Return [x, y] of the center of cell containing provided text 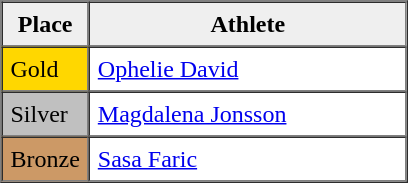
Place [46, 24]
Sasa Faric [248, 158]
Athlete [248, 24]
Gold [46, 68]
Bronze [46, 158]
Ophelie David [248, 68]
Silver [46, 114]
Magdalena Jonsson [248, 114]
